Provide the (x, y) coordinate of the cell's center where the given text is located.  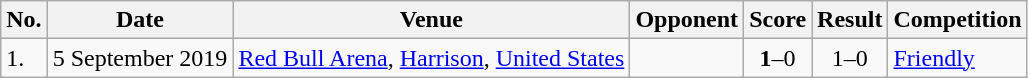
Date (140, 20)
Opponent (687, 20)
Competition (958, 20)
Venue (432, 20)
5 September 2019 (140, 58)
1. (24, 58)
Friendly (958, 58)
Score (778, 20)
Red Bull Arena, Harrison, United States (432, 58)
Result (850, 20)
No. (24, 20)
